Capture the cell that displays the provided text and extract its (x, y) central coordinate. 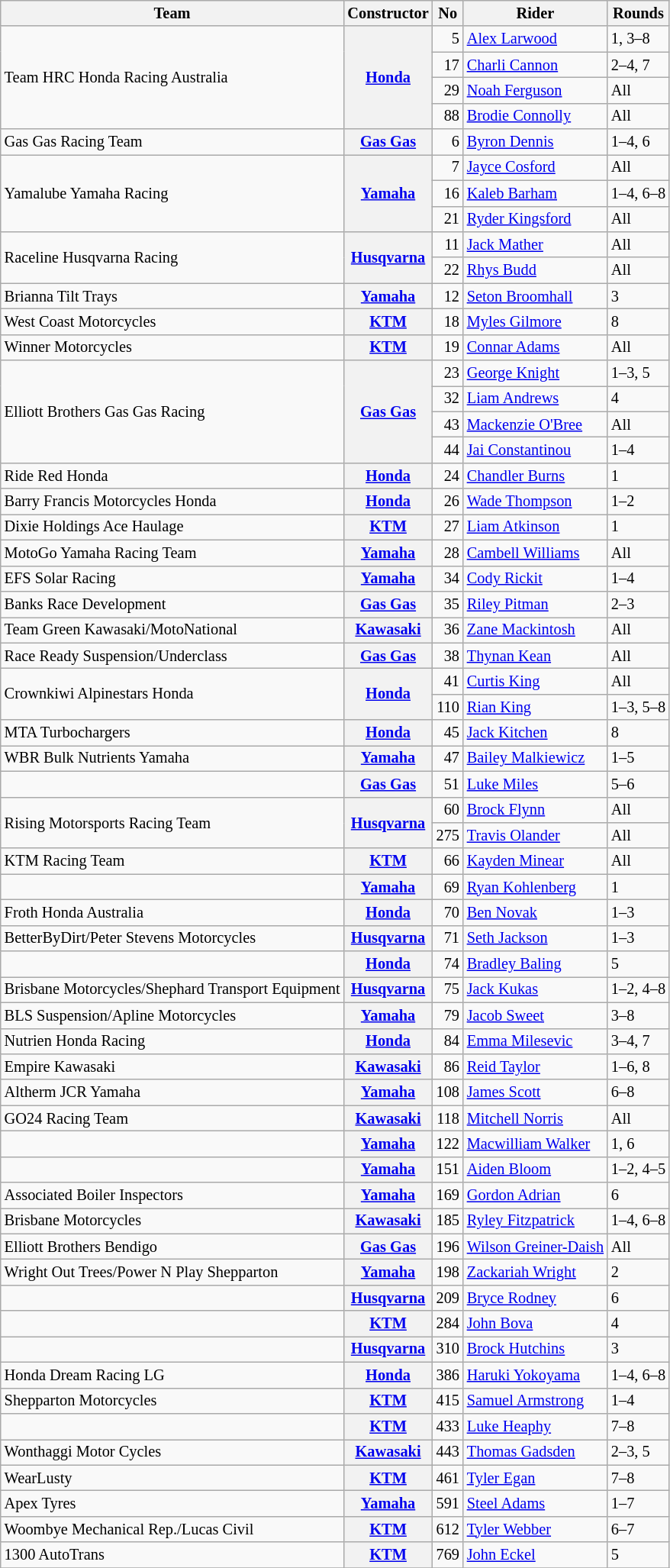
6–7 (638, 1529)
43 (448, 424)
James Scott (536, 1092)
Wilson Greiner-Daish (536, 1247)
44 (448, 450)
19 (448, 347)
12 (448, 296)
443 (448, 1452)
Liam Andrews (536, 398)
34 (448, 579)
Aiden Bloom (536, 1170)
11 (448, 244)
Chandler Burns (536, 476)
Kayden Minear (536, 861)
Connar Adams (536, 347)
209 (448, 1298)
George Knight (536, 373)
284 (448, 1324)
Reid Taylor (536, 1066)
Associated Boiler Inspectors (172, 1195)
198 (448, 1273)
Brianna Tilt Trays (172, 296)
41 (448, 681)
69 (448, 887)
275 (448, 835)
1–7 (638, 1503)
2–4, 7 (638, 65)
45 (448, 733)
1–3, 5 (638, 373)
386 (448, 1375)
Gas Gas Racing Team (172, 142)
84 (448, 1041)
16 (448, 193)
2–3, 5 (638, 1452)
Luke Heaphy (536, 1426)
Bailey Malkiewicz (536, 758)
Thomas Gadsden (536, 1452)
Raceline Husqvarna Racing (172, 256)
1–3, 5–8 (638, 707)
24 (448, 476)
Nutrien Honda Racing (172, 1041)
769 (448, 1555)
Noah Ferguson (536, 90)
Jacob Sweet (536, 1015)
1300 AutoTrans (172, 1555)
3–4, 7 (638, 1041)
Crownkiwi Alpinestars Honda (172, 693)
Team (172, 13)
Travis Olander (536, 835)
Elliott Brothers Gas Gas Racing (172, 412)
47 (448, 758)
Constructor (388, 13)
Rhys Budd (536, 270)
Cambell Williams (536, 553)
Tyler Webber (536, 1529)
Brisbane Motorcycles (172, 1221)
310 (448, 1349)
Banks Race Development (172, 604)
Steel Adams (536, 1503)
Honda Dream Racing LG (172, 1375)
122 (448, 1144)
Froth Honda Australia (172, 912)
Samuel Armstrong (536, 1401)
Charli Cannon (536, 65)
35 (448, 604)
John Bova (536, 1324)
Myles Gilmore (536, 321)
No (448, 13)
5–6 (638, 784)
185 (448, 1221)
591 (448, 1503)
Jayce Cosford (536, 167)
Byron Dennis (536, 142)
Wade Thompson (536, 502)
110 (448, 707)
Luke Miles (536, 784)
Jack Mather (536, 244)
32 (448, 398)
1–2, 4–8 (638, 989)
26 (448, 502)
Gordon Adrian (536, 1195)
18 (448, 321)
Jai Constantinou (536, 450)
MTA Turbochargers (172, 733)
38 (448, 656)
196 (448, 1247)
Bradley Baling (536, 964)
51 (448, 784)
BLS Suspension/Apline Motorcycles (172, 1015)
BetterByDirt/Peter Stevens Motorcycles (172, 938)
1, 3–8 (638, 39)
1–2 (638, 502)
21 (448, 219)
West Coast Motorcycles (172, 321)
Altherm JCR Yamaha (172, 1092)
17 (448, 65)
John Eckel (536, 1555)
Rounds (638, 13)
415 (448, 1401)
Alex Larwood (536, 39)
Macwilliam Walker (536, 1144)
Ryley Fitzpatrick (536, 1221)
70 (448, 912)
Woombye Mechanical Rep./Lucas Civil (172, 1529)
2 (638, 1273)
71 (448, 938)
79 (448, 1015)
Winner Motorcycles (172, 347)
Emma Milesevic (536, 1041)
Team Green Kawasaki/MotoNational (172, 630)
Tyler Egan (536, 1478)
Seth Jackson (536, 938)
88 (448, 116)
KTM Racing Team (172, 861)
Ben Novak (536, 912)
Yamalube Yamaha Racing (172, 192)
Empire Kawasaki (172, 1066)
28 (448, 553)
Jack Kukas (536, 989)
Barry Francis Motorcycles Honda (172, 502)
1–5 (638, 758)
EFS Solar Racing (172, 579)
Riley Pitman (536, 604)
Apex Tyres (172, 1503)
75 (448, 989)
Brisbane Motorcycles/Shephard Transport Equipment (172, 989)
36 (448, 630)
Curtis King (536, 681)
Zackariah Wright (536, 1273)
Ryder Kingsford (536, 219)
Rider (536, 13)
27 (448, 527)
1–4, 6 (638, 142)
Zane Mackintosh (536, 630)
86 (448, 1066)
Jack Kitchen (536, 733)
461 (448, 1478)
Brodie Connolly (536, 116)
74 (448, 964)
6–8 (638, 1092)
WearLusty (172, 1478)
GO24 Racing Team (172, 1118)
Mitchell Norris (536, 1118)
Thynan Kean (536, 656)
108 (448, 1092)
Race Ready Suspension/Underclass (172, 656)
Seton Broomhall (536, 296)
169 (448, 1195)
22 (448, 270)
1, 6 (638, 1144)
WBR Bulk Nutrients Yamaha (172, 758)
3–8 (638, 1015)
66 (448, 861)
Team HRC Honda Racing Australia (172, 78)
Ryan Kohlenberg (536, 887)
433 (448, 1426)
Rising Motorsports Racing Team (172, 823)
Kaleb Barham (536, 193)
2–3 (638, 604)
Cody Rickit (536, 579)
Dixie Holdings Ace Haulage (172, 527)
Ride Red Honda (172, 476)
Rian King (536, 707)
60 (448, 810)
Shepparton Motorcycles (172, 1401)
Wright Out Trees/Power N Play Shepparton (172, 1273)
1–6, 8 (638, 1066)
612 (448, 1529)
Brock Hutchins (536, 1349)
23 (448, 373)
151 (448, 1170)
Bryce Rodney (536, 1298)
29 (448, 90)
118 (448, 1118)
7 (448, 167)
Haruki Yokoyama (536, 1375)
MotoGo Yamaha Racing Team (172, 553)
Elliott Brothers Bendigo (172, 1247)
Brock Flynn (536, 810)
Liam Atkinson (536, 527)
1–2, 4–5 (638, 1170)
Wonthaggi Motor Cycles (172, 1452)
Mackenzie O'Bree (536, 424)
